From the cell containing the given text, extract its center point as [x, y] coordinate. 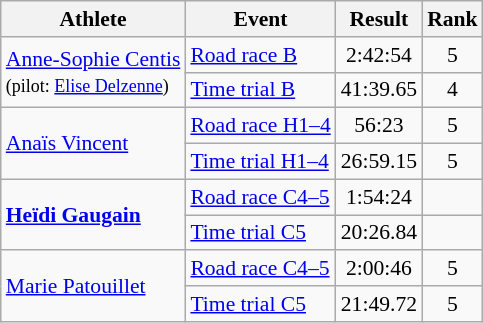
Event [260, 19]
41:39.65 [379, 90]
2:42:54 [379, 55]
Anaïs Vincent [94, 144]
4 [452, 90]
Rank [452, 19]
26:59.15 [379, 162]
20:26.84 [379, 233]
Road race H1–4 [260, 126]
Time trial B [260, 90]
1:54:24 [379, 197]
2:00:46 [379, 269]
Result [379, 19]
Time trial H1–4 [260, 162]
Anne-Sophie Centis(pilot: Elise Delzenne) [94, 72]
Athlete [94, 19]
Marie Patouillet [94, 286]
Road race B [260, 55]
Heïdi Gaugain [94, 214]
21:49.72 [379, 304]
56:23 [379, 126]
